Capture the cell that displays the provided text and extract its [x, y] central coordinate. 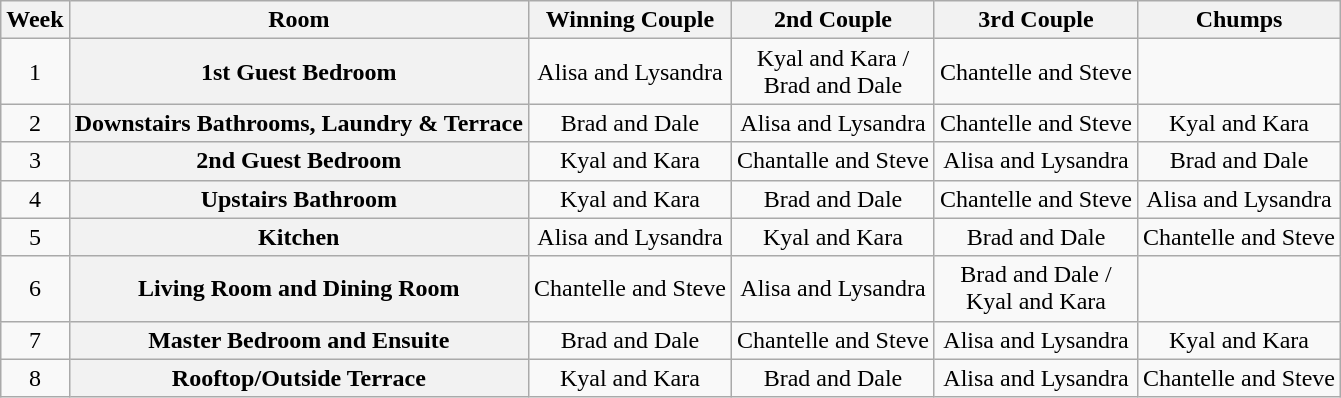
1st Guest Bedroom [298, 72]
3rd Couple [1036, 20]
2nd Guest Bedroom [298, 161]
8 [35, 378]
Brad and Dale /Kyal and Kara [1036, 288]
4 [35, 199]
Downstairs Bathrooms, Laundry & Terrace [298, 123]
2nd Couple [832, 20]
Winning Couple [630, 20]
Kyal and Kara /Brad and Dale [832, 72]
Chantalle and Steve [832, 161]
Upstairs Bathroom [298, 199]
6 [35, 288]
Week [35, 20]
7 [35, 340]
Master Bedroom and Ensuite [298, 340]
Room [298, 20]
2 [35, 123]
5 [35, 237]
3 [35, 161]
Chumps [1238, 20]
Living Room and Dining Room [298, 288]
Kitchen [298, 237]
1 [35, 72]
Rooftop/Outside Terrace [298, 378]
